Locate the cell with the specified text and output its (X, Y) center coordinate. 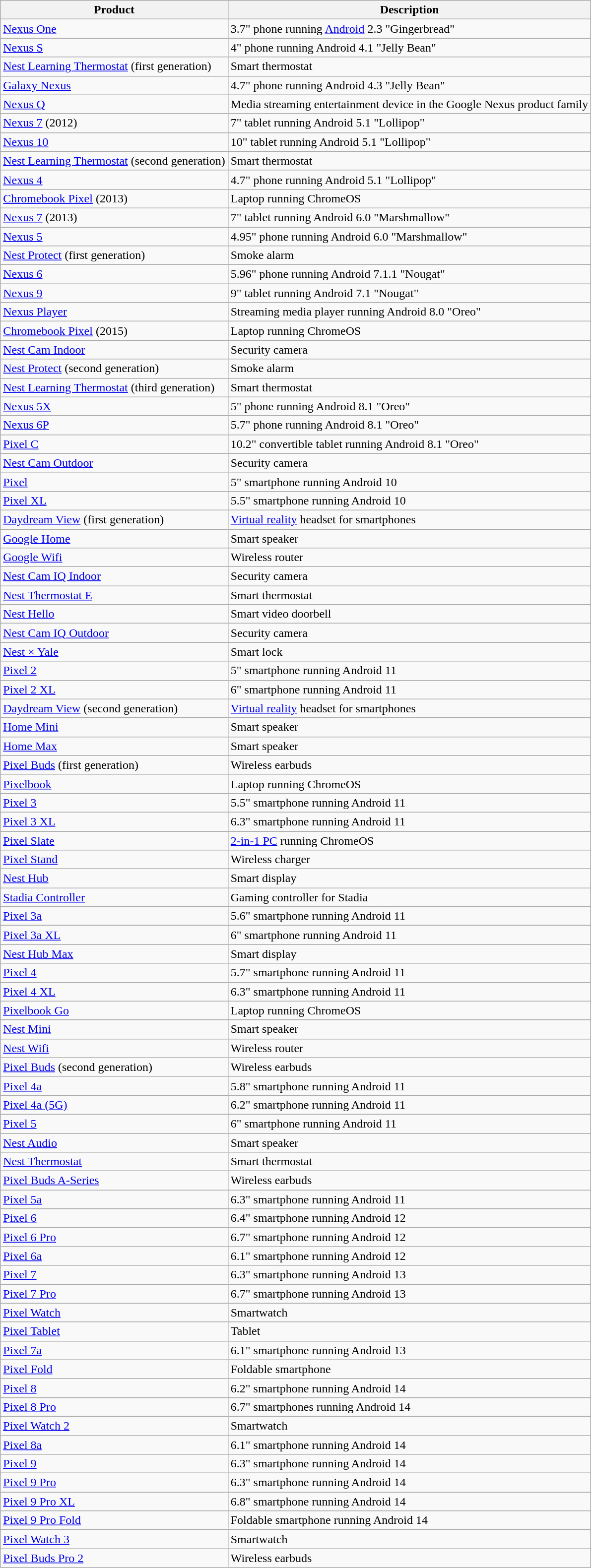
5.8" smartphone running Android 11 (409, 1086)
Nest Protect (second generation) (114, 369)
Nexus 9 (114, 293)
Google Wifi (114, 558)
Pixel (114, 482)
4.95" phone running Android 6.0 "Marshmallow" (409, 237)
Pixel 6a (114, 1256)
Nest × Yale (114, 652)
Home Mini (114, 727)
Google Home (114, 538)
5.96" phone running Android 7.1.1 "Nougat" (409, 274)
Nexus S (114, 48)
Pixel 3 XL (114, 821)
Stadia Controller (114, 897)
Pixel Buds (second generation) (114, 1067)
Nest Audio (114, 1142)
Description (409, 10)
Nexus Q (114, 104)
5.7" phone running Android 8.1 "Oreo" (409, 425)
Pixel 6 (114, 1218)
7" tablet running Android 5.1 "Lollipop" (409, 123)
5" phone running Android 8.1 "Oreo" (409, 406)
Pixel 7 (114, 1275)
4.7" phone running Android 4.3 "Jelly Bean" (409, 85)
Pixel 2 (114, 671)
4.7" phone running Android 5.1 "Lollipop" (409, 180)
Nest Hello (114, 614)
Nexus 7 (2012) (114, 123)
Streaming media player running Android 8.0 "Oreo" (409, 312)
Nest Cam IQ Indoor (114, 576)
Pixel Watch 3 (114, 1539)
Product (114, 10)
Pixel 5 (114, 1124)
Nexus 10 (114, 142)
6.7" smartphones running Android 14 (409, 1407)
Pixel 2 XL (114, 690)
Smart video doorbell (409, 614)
5.5" smartphone running Android 10 (409, 501)
Nest Thermostat (114, 1162)
Pixel Buds (first generation) (114, 765)
Nest Learning Thermostat (first generation) (114, 66)
5.5" smartphone running Android 11 (409, 803)
Daydream View (first generation) (114, 519)
Galaxy Nexus (114, 85)
Pixel 4 (114, 973)
6.1" smartphone running Android 12 (409, 1256)
Nexus Player (114, 312)
Nexus 6P (114, 425)
Nest Mini (114, 1029)
Foldable smartphone running Android 14 (409, 1520)
10" tablet running Android 5.1 "Lollipop" (409, 142)
Pixel Watch 2 (114, 1426)
Gaming controller for Stadia (409, 897)
6.1" smartphone running Android 14 (409, 1445)
Nest Thermostat E (114, 595)
Nest Wifi (114, 1048)
Smart lock (409, 652)
Pixel 6 Pro (114, 1237)
Pixel 9 Pro Fold (114, 1520)
Pixel 4a (5G) (114, 1105)
Pixel 3a XL (114, 935)
Nexus One (114, 29)
Pixel 8 Pro (114, 1407)
Pixel 8 (114, 1388)
Pixel 9 (114, 1464)
4" phone running Android 4.1 "Jelly Bean" (409, 48)
Pixel 4 XL (114, 992)
10.2" convertible tablet running Android 8.1 "Oreo" (409, 444)
6.7" smartphone running Android 13 (409, 1294)
Home Max (114, 746)
Chromebook Pixel (2013) (114, 198)
6.1" smartphone running Android 13 (409, 1350)
7" tablet running Android 6.0 "Marshmallow" (409, 217)
Pixel 8a (114, 1445)
Media streaming entertainment device in the Google Nexus product family (409, 104)
Nexus 4 (114, 180)
6.8" smartphone running Android 14 (409, 1502)
Pixel 9 Pro XL (114, 1502)
Pixel Watch (114, 1313)
Pixel 7a (114, 1350)
9" tablet running Android 7.1 "Nougat" (409, 293)
Pixel 5a (114, 1199)
Pixel Tablet (114, 1331)
Nexus 7 (2013) (114, 217)
Pixel 7 Pro (114, 1294)
Wireless charger (409, 860)
Nest Cam IQ Outdoor (114, 633)
Pixel 3 (114, 803)
Daydream View (second generation) (114, 708)
6.4" smartphone running Android 12 (409, 1218)
Nest Cam Indoor (114, 350)
Chromebook Pixel (2015) (114, 331)
5.7" smartphone running Android 11 (409, 973)
Pixel Buds Pro 2 (114, 1558)
Nexus 5 (114, 237)
Foldable smartphone (409, 1369)
Nest Hub (114, 878)
Nest Learning Thermostat (second generation) (114, 161)
Nest Hub Max (114, 954)
3.7" phone running Android 2.3 "Gingerbread" (409, 29)
6.7" smartphone running Android 12 (409, 1237)
Pixel 3a (114, 916)
Pixel Stand (114, 860)
Pixel Fold (114, 1369)
Nest Learning Thermostat (third generation) (114, 387)
6.3" smartphone running Android 13 (409, 1275)
Pixel 9 Pro (114, 1483)
5.6" smartphone running Android 11 (409, 916)
6.2" smartphone running Android 14 (409, 1388)
6.2" smartphone running Android 11 (409, 1105)
2-in-1 PC running ChromeOS (409, 841)
5" smartphone running Android 11 (409, 671)
Tablet (409, 1331)
Pixel Slate (114, 841)
Nexus 6 (114, 274)
Nest Protect (first generation) (114, 255)
Pixelbook (114, 784)
Pixel 4a (114, 1086)
Nest Cam Outdoor (114, 463)
Nexus 5X (114, 406)
5" smartphone running Android 10 (409, 482)
Pixel C (114, 444)
Pixel XL (114, 501)
Pixelbook Go (114, 1010)
Pixel Buds A-Series (114, 1181)
